Scan for the cell matching the given text and deliver its [X, Y] coordinate at center. 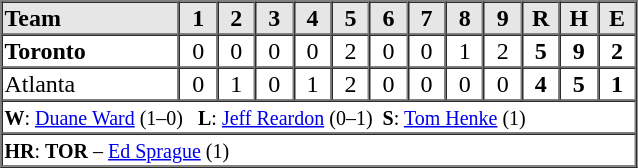
3 [274, 18]
E [617, 18]
7 [427, 18]
Atlanta [91, 84]
HR: TOR – Ed Sprague (1) [319, 150]
H [579, 18]
Team [91, 18]
8 [465, 18]
R [541, 18]
6 [388, 18]
Toronto [91, 50]
W: Duane Ward (1–0) L: Jeff Reardon (0–1) S: Tom Henke (1) [319, 116]
